Provide the (X, Y) coordinate of the cell's center where the given text is located.  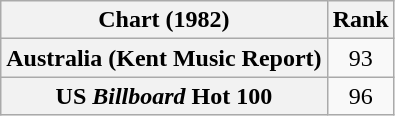
Australia (Kent Music Report) (164, 58)
Chart (1982) (164, 20)
93 (360, 58)
US Billboard Hot 100 (164, 96)
Rank (360, 20)
96 (360, 96)
